Locate the cell with the specified text and output its (X, Y) center coordinate. 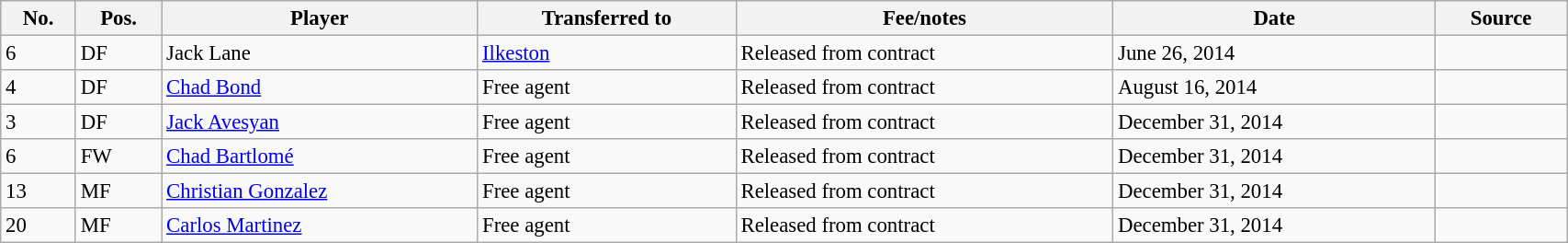
Christian Gonzalez (320, 191)
Player (320, 18)
13 (39, 191)
No. (39, 18)
Chad Bartlomé (320, 156)
Jack Avesyan (320, 122)
Transferred to (606, 18)
FW (118, 156)
Fee/notes (924, 18)
Chad Bond (320, 87)
Carlos Martinez (320, 226)
Date (1275, 18)
June 26, 2014 (1275, 53)
Pos. (118, 18)
Ilkeston (606, 53)
20 (39, 226)
4 (39, 87)
3 (39, 122)
August 16, 2014 (1275, 87)
Source (1501, 18)
Jack Lane (320, 53)
